Capture the cell that displays the provided text and extract its [X, Y] central coordinate. 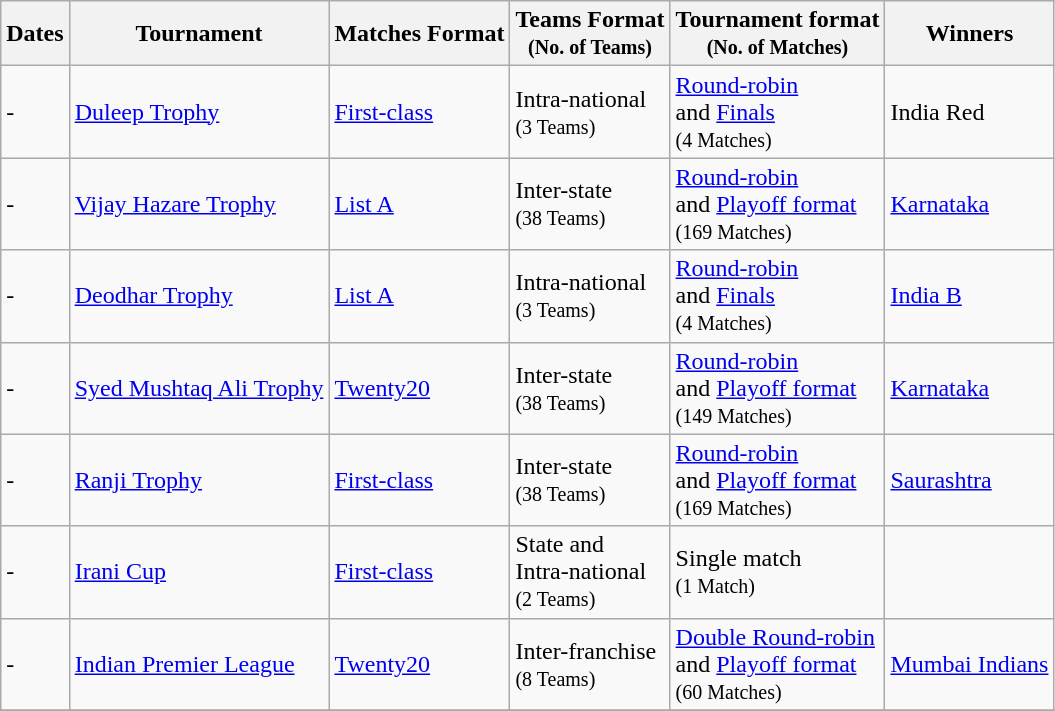
Saurashtra [970, 480]
State and Intra-national(2 Teams) [590, 572]
Inter-franchise(8 Teams) [590, 664]
Duleep Trophy [199, 112]
Single match(1 Match) [778, 572]
Irani Cup [199, 572]
Teams Format (No. of Teams) [590, 34]
Deodhar Trophy [199, 296]
Round-robin and Playoff format(149 Matches) [778, 388]
Mumbai Indians [970, 664]
Indian Premier League [199, 664]
Double Round-robin and Playoff format(60 Matches) [778, 664]
Syed Mushtaq Ali Trophy [199, 388]
Vijay Hazare Trophy [199, 204]
Tournament [199, 34]
Winners [970, 34]
Dates [35, 34]
India Red [970, 112]
Tournament format (No. of Matches) [778, 34]
Matches Format [420, 34]
Ranji Trophy [199, 480]
India B [970, 296]
